Return the [x, y] coordinate for the center point of the cell that contains the specified text.  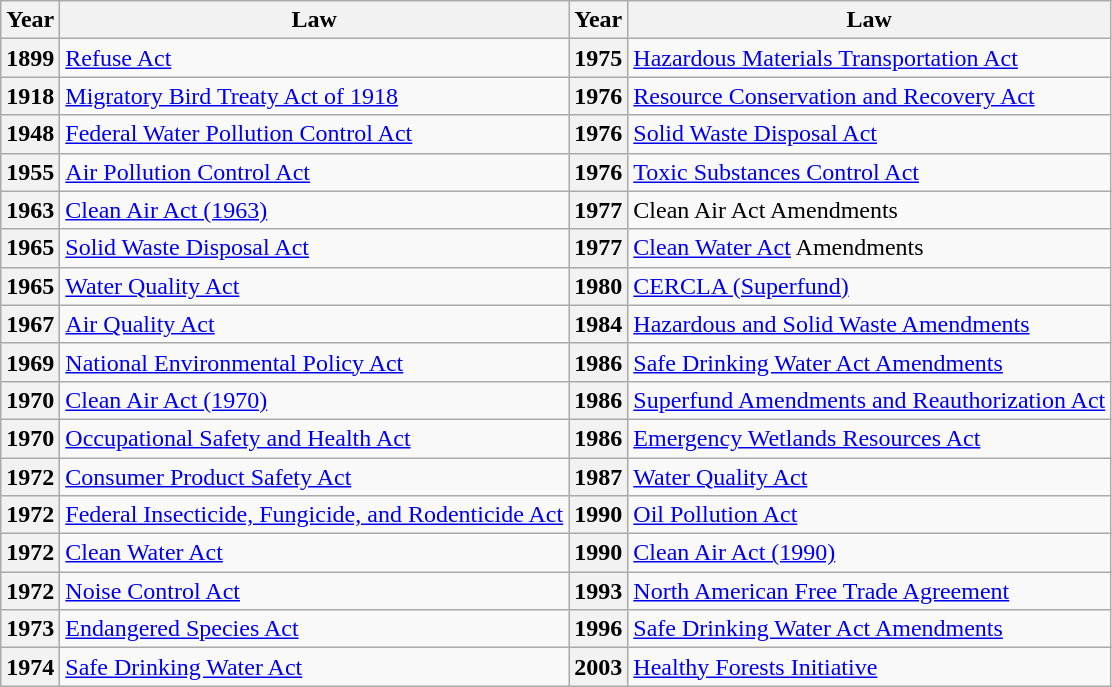
1973 [30, 629]
Federal Insecticide, Fungicide, and Rodenticide Act [314, 515]
Resource Conservation and Recovery Act [870, 96]
1980 [598, 286]
1948 [30, 134]
Federal Water Pollution Control Act [314, 134]
Endangered Species Act [314, 629]
Clean Air Act (1963) [314, 210]
1996 [598, 629]
1967 [30, 324]
1955 [30, 172]
Emergency Wetlands Resources Act [870, 438]
Oil Pollution Act [870, 515]
Toxic Substances Control Act [870, 172]
Air Quality Act [314, 324]
1963 [30, 210]
1987 [598, 477]
National Environmental Policy Act [314, 362]
Occupational Safety and Health Act [314, 438]
Consumer Product Safety Act [314, 477]
Migratory Bird Treaty Act of 1918 [314, 96]
1984 [598, 324]
2003 [598, 667]
Refuse Act [314, 58]
1969 [30, 362]
CERCLA (Superfund) [870, 286]
Clean Water Act Amendments [870, 248]
Hazardous Materials Transportation Act [870, 58]
North American Free Trade Agreement [870, 591]
Noise Control Act [314, 591]
Clean Air Act (1970) [314, 400]
1993 [598, 591]
1975 [598, 58]
Safe Drinking Water Act [314, 667]
1918 [30, 96]
1899 [30, 58]
Healthy Forests Initiative [870, 667]
Air Pollution Control Act [314, 172]
Clean Air Act (1990) [870, 553]
1974 [30, 667]
Superfund Amendments and Reauthorization Act [870, 400]
Hazardous and Solid Waste Amendments [870, 324]
Clean Air Act Amendments [870, 210]
Clean Water Act [314, 553]
